Pinpoint the cell where the given text exists, returning its [X, Y] midpoint coordinate. 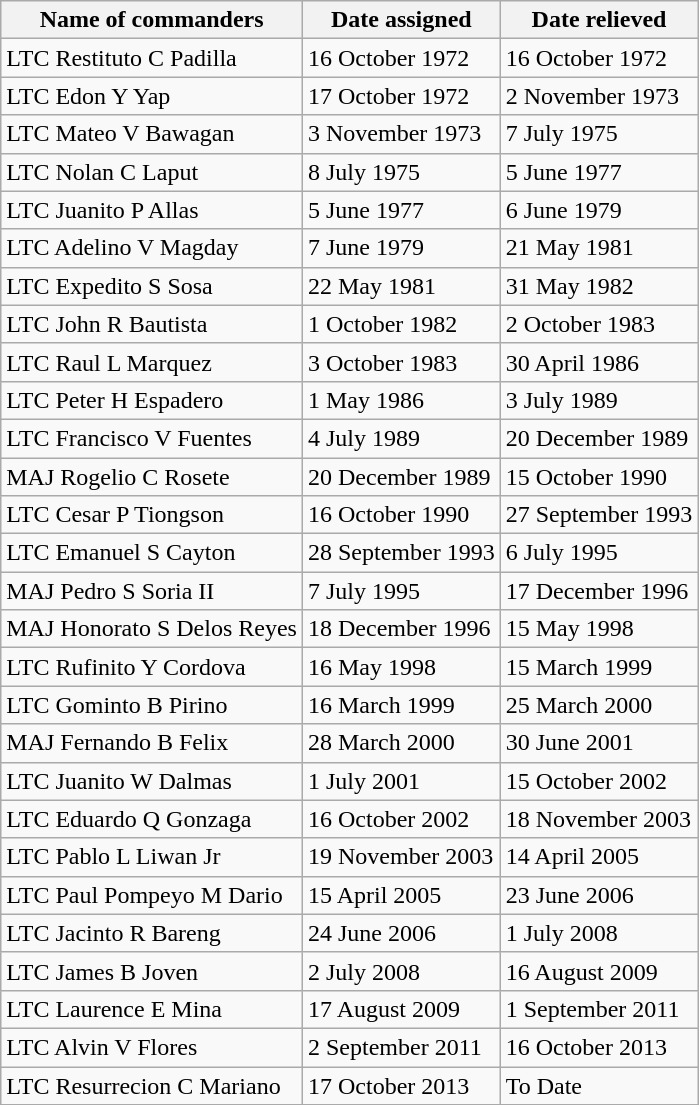
LTC Pablo L Liwan Jr [152, 857]
21 May 1981 [599, 248]
LTC Gominto B Pirino [152, 705]
LTC Resurrecion C Mariano [152, 1085]
6 June 1979 [599, 210]
1 July 2001 [401, 781]
LTC Raul L Marquez [152, 362]
LTC Nolan C Laput [152, 172]
2 September 2011 [401, 1047]
18 November 2003 [599, 819]
LTC Eduardo Q Gonzaga [152, 819]
4 July 1989 [401, 438]
7 July 1995 [401, 591]
19 November 2003 [401, 857]
LTC Paul Pompeyo M Dario [152, 895]
Date assigned [401, 20]
LTC Edon Y Yap [152, 96]
2 November 1973 [599, 96]
30 April 1986 [599, 362]
15 May 1998 [599, 629]
15 October 2002 [599, 781]
MAJ Pedro S Soria II [152, 591]
LTC Laurence E Mina [152, 1009]
27 September 1993 [599, 515]
LTC Emanuel S Cayton [152, 553]
LTC Alvin V Flores [152, 1047]
Date relieved [599, 20]
25 March 2000 [599, 705]
Name of commanders [152, 20]
17 December 1996 [599, 591]
23 June 2006 [599, 895]
LTC Restituto C Padilla [152, 58]
3 November 1973 [401, 134]
3 October 1983 [401, 362]
16 October 2013 [599, 1047]
28 September 1993 [401, 553]
LTC Juanito W Dalmas [152, 781]
15 March 1999 [599, 667]
MAJ Honorato S Delos Reyes [152, 629]
LTC John R Bautista [152, 324]
16 August 2009 [599, 971]
1 May 1986 [401, 400]
30 June 2001 [599, 743]
24 June 2006 [401, 933]
LTC Expedito S Sosa [152, 286]
31 May 1982 [599, 286]
28 March 2000 [401, 743]
14 April 2005 [599, 857]
LTC Francisco V Fuentes [152, 438]
LTC Peter H Espadero [152, 400]
22 May 1981 [401, 286]
17 August 2009 [401, 1009]
LTC Jacinto R Bareng [152, 933]
15 October 1990 [599, 477]
LTC Rufinito Y Cordova [152, 667]
17 October 2013 [401, 1085]
15 April 2005 [401, 895]
16 May 1998 [401, 667]
7 June 1979 [401, 248]
LTC Adelino V Magday [152, 248]
LTC Mateo V Bawagan [152, 134]
MAJ Rogelio C Rosete [152, 477]
3 July 1989 [599, 400]
16 October 1990 [401, 515]
To Date [599, 1085]
1 September 2011 [599, 1009]
LTC Juanito P Allas [152, 210]
8 July 1975 [401, 172]
7 July 1975 [599, 134]
17 October 1972 [401, 96]
2 July 2008 [401, 971]
18 December 1996 [401, 629]
LTC Cesar P Tiongson [152, 515]
6 July 1995 [599, 553]
1 July 2008 [599, 933]
1 October 1982 [401, 324]
16 October 2002 [401, 819]
16 March 1999 [401, 705]
LTC James B Joven [152, 971]
MAJ Fernando B Felix [152, 743]
2 October 1983 [599, 324]
